Output the (X, Y) coordinate of the center of the cell containing the given text.  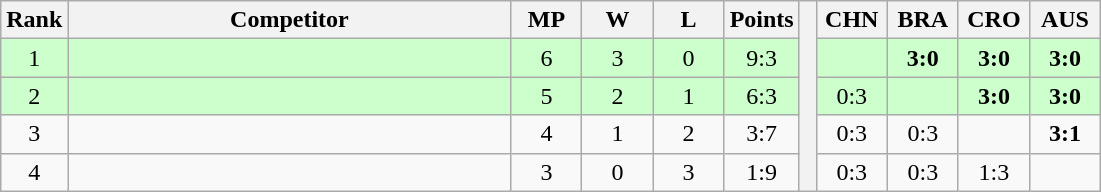
6:3 (762, 96)
MP (546, 20)
1:9 (762, 172)
6 (546, 58)
5 (546, 96)
Points (762, 20)
3:7 (762, 134)
Rank (34, 20)
W (618, 20)
AUS (1064, 20)
CHN (852, 20)
Competitor (290, 20)
BRA (922, 20)
L (688, 20)
CRO (994, 20)
1:3 (994, 172)
3:1 (1064, 134)
9:3 (762, 58)
